Scan for the cell matching the given text and deliver its (x, y) coordinate at center. 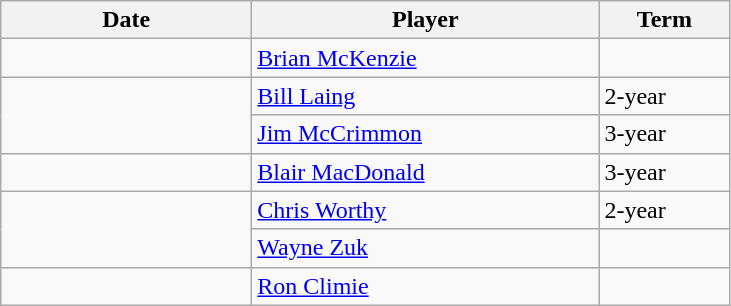
Chris Worthy (426, 210)
Blair MacDonald (426, 172)
Date (126, 20)
Player (426, 20)
Brian McKenzie (426, 58)
Jim McCrimmon (426, 134)
Term (664, 20)
Wayne Zuk (426, 248)
Ron Climie (426, 286)
Bill Laing (426, 96)
